Output the [x, y] coordinate of the center of the cell containing the given text.  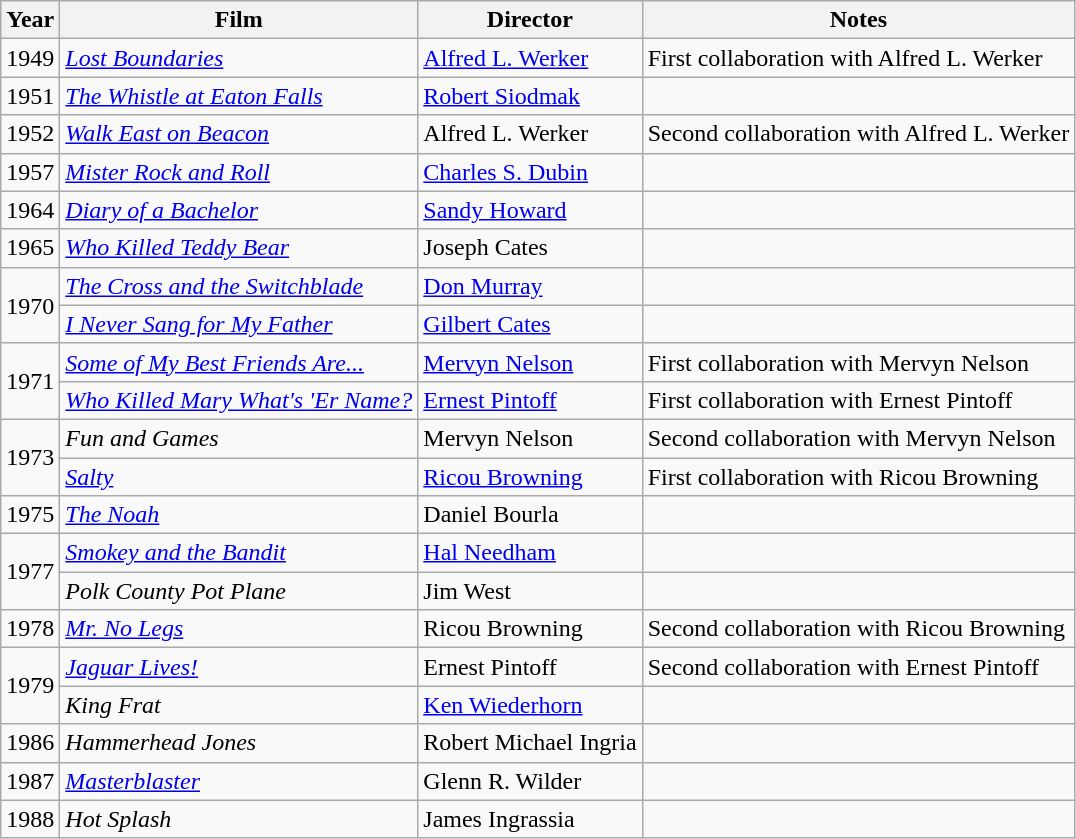
I Never Sang for My Father [239, 324]
Salty [239, 477]
First collaboration with Mervyn Nelson [858, 362]
Hot Splash [239, 819]
Robert Michael Ingria [530, 743]
1978 [30, 629]
Hammerhead Jones [239, 743]
Jaguar Lives! [239, 667]
Mr. No Legs [239, 629]
Lost Boundaries [239, 58]
Hal Needham [530, 553]
1951 [30, 96]
Diary of a Bachelor [239, 210]
Second collaboration with Mervyn Nelson [858, 438]
Sandy Howard [530, 210]
Glenn R. Wilder [530, 781]
Don Murray [530, 286]
First collaboration with Ricou Browning [858, 477]
Director [530, 20]
1988 [30, 819]
James Ingrassia [530, 819]
The Whistle at Eaton Falls [239, 96]
1957 [30, 172]
1964 [30, 210]
Gilbert Cates [530, 324]
Mister Rock and Roll [239, 172]
Walk East on Beacon [239, 134]
1979 [30, 686]
Some of My Best Friends Are... [239, 362]
Joseph Cates [530, 248]
Polk County Pot Plane [239, 591]
Robert Siodmak [530, 96]
Fun and Games [239, 438]
Second collaboration with Ernest Pintoff [858, 667]
Daniel Bourla [530, 515]
1970 [30, 305]
Who Killed Mary What's 'Er Name? [239, 400]
First collaboration with Ernest Pintoff [858, 400]
Smokey and the Bandit [239, 553]
1952 [30, 134]
The Cross and the Switchblade [239, 286]
Film [239, 20]
1987 [30, 781]
Notes [858, 20]
1965 [30, 248]
Ken Wiederhorn [530, 705]
Charles S. Dubin [530, 172]
First collaboration with Alfred L. Werker [858, 58]
1986 [30, 743]
1977 [30, 572]
The Noah [239, 515]
Second collaboration with Alfred L. Werker [858, 134]
Masterblaster [239, 781]
King Frat [239, 705]
1949 [30, 58]
Year [30, 20]
Second collaboration with Ricou Browning [858, 629]
Who Killed Teddy Bear [239, 248]
Jim West [530, 591]
1971 [30, 381]
1975 [30, 515]
1973 [30, 457]
